Capture the cell that displays the provided text and extract its [x, y] central coordinate. 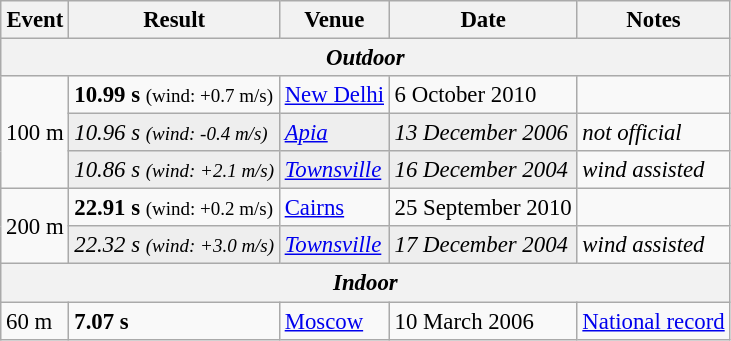
17 December 2004 [483, 245]
Event [35, 20]
Indoor [366, 283]
10 March 2006 [483, 321]
13 December 2006 [483, 133]
Apia [334, 133]
25 September 2010 [483, 208]
not official [654, 133]
New Delhi [334, 95]
10.99 s (wind: +0.7 m/s) [174, 95]
22.32 s (wind: +3.0 m/s) [174, 245]
60 m [35, 321]
Moscow [334, 321]
7.07 s [174, 321]
6 October 2010 [483, 95]
Result [174, 20]
16 December 2004 [483, 170]
Date [483, 20]
100 m [35, 132]
Cairns [334, 208]
National record [654, 321]
22.91 s (wind: +0.2 m/s) [174, 208]
Notes [654, 20]
Outdoor [366, 58]
10.96 s (wind: -0.4 m/s) [174, 133]
10.86 s (wind: +2.1 m/s) [174, 170]
200 m [35, 226]
Venue [334, 20]
